From the cell containing the given text, extract its center point as [X, Y] coordinate. 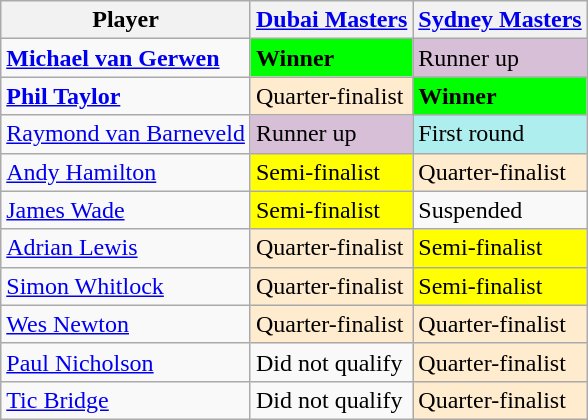
Dubai Masters [331, 20]
Andy Hamilton [126, 172]
Simon Whitlock [126, 286]
Raymond van Barneveld [126, 134]
Adrian Lewis [126, 248]
Phil Taylor [126, 96]
Tic Bridge [126, 400]
Michael van Gerwen [126, 58]
James Wade [126, 210]
Wes Newton [126, 324]
First round [500, 134]
Paul Nicholson [126, 362]
Suspended [500, 210]
Sydney Masters [500, 20]
Player [126, 20]
